Output the [x, y] coordinate of the center of the cell containing the given text.  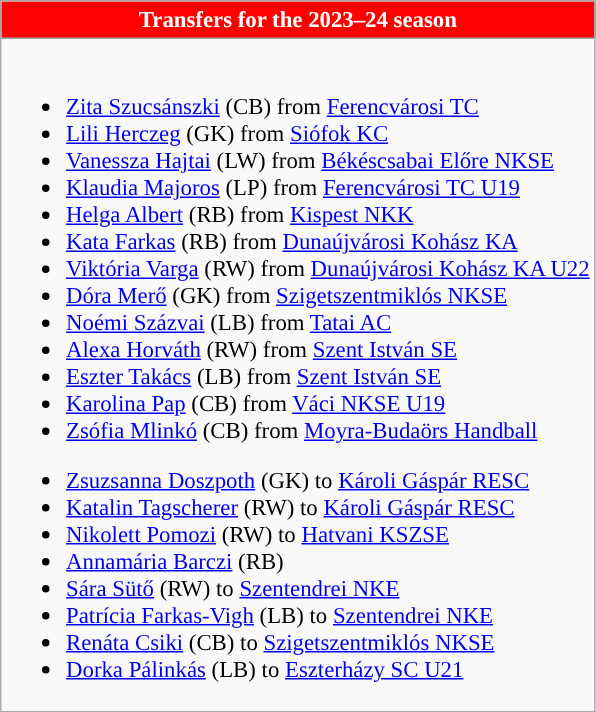
Transfers for the 2023–24 season [298, 20]
